Provide the [X, Y] coordinate of the cell's center where the given text is located.  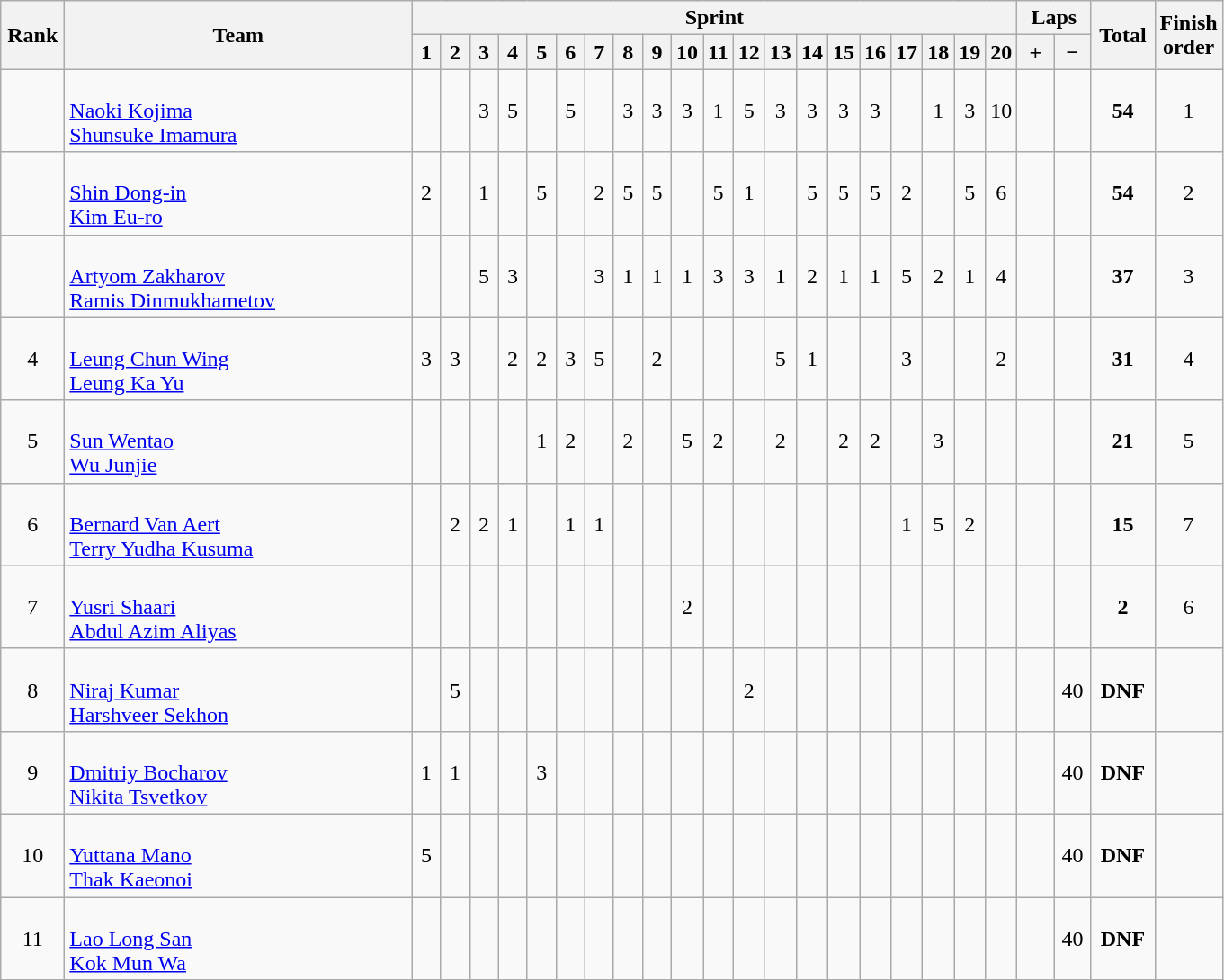
Artyom ZakharovRamis Dinmukhametov [238, 276]
Bernard Van AertTerry Yudha Kusuma [238, 524]
Niraj KumarHarshveer Sekhon [238, 690]
13 [781, 52]
12 [748, 52]
31 [1122, 359]
Sprint [714, 18]
Laps [1054, 18]
Lao Long SanKok Mun Wa [238, 939]
19 [969, 52]
− [1072, 52]
Rank [32, 35]
Team [238, 35]
Naoki KojimaShunsuke Imamura [238, 111]
20 [1002, 52]
+ [1036, 52]
18 [939, 52]
Sun WentaoWu Junjie [238, 441]
Shin Dong-inKim Eu-ro [238, 193]
Yuttana ManoThak Kaeonoi [238, 855]
21 [1122, 441]
37 [1122, 276]
17 [907, 52]
14 [811, 52]
Finish order [1189, 35]
Total [1122, 35]
Yusri ShaariAbdul Azim Aliyas [238, 607]
16 [876, 52]
Leung Chun WingLeung Ka Yu [238, 359]
Dmitriy BocharovNikita Tsvetkov [238, 772]
